Output the [X, Y] coordinate of the center of the cell containing the given text.  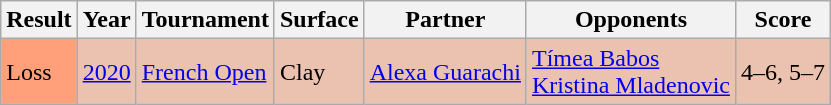
Partner [445, 20]
Score [782, 20]
Result [39, 20]
4–6, 5–7 [782, 72]
Year [106, 20]
Tímea Babos Kristina Mladenovic [630, 72]
2020 [106, 72]
Surface [319, 20]
Loss [39, 72]
French Open [205, 72]
Tournament [205, 20]
Alexa Guarachi [445, 72]
Clay [319, 72]
Opponents [630, 20]
